Provide the (x, y) coordinate of the cell's center where the given text is located.  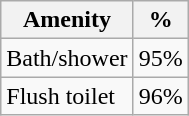
Bath/shower (67, 58)
Flush toilet (67, 96)
96% (160, 96)
Amenity (67, 20)
95% (160, 58)
% (160, 20)
